Return (X, Y) of the center of cell containing provided text 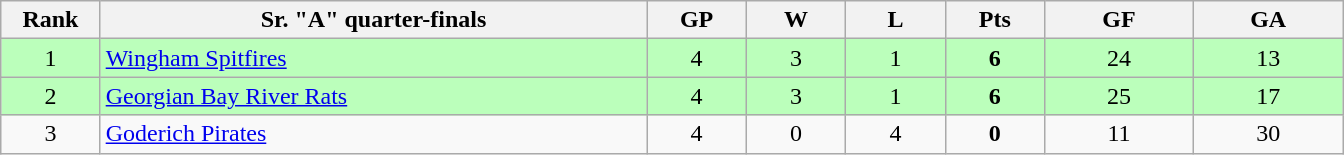
GA (1268, 20)
Wingham Spitfires (374, 58)
Pts (994, 20)
30 (1268, 134)
17 (1268, 96)
Georgian Bay River Rats (374, 96)
2 (50, 96)
GF (1118, 20)
W (796, 20)
GP (696, 20)
Sr. "A" quarter-finals (374, 20)
Goderich Pirates (374, 134)
25 (1118, 96)
13 (1268, 58)
Rank (50, 20)
24 (1118, 58)
L (896, 20)
11 (1118, 134)
